Provide the (x, y) coordinate of the cell's center where the given text is located.  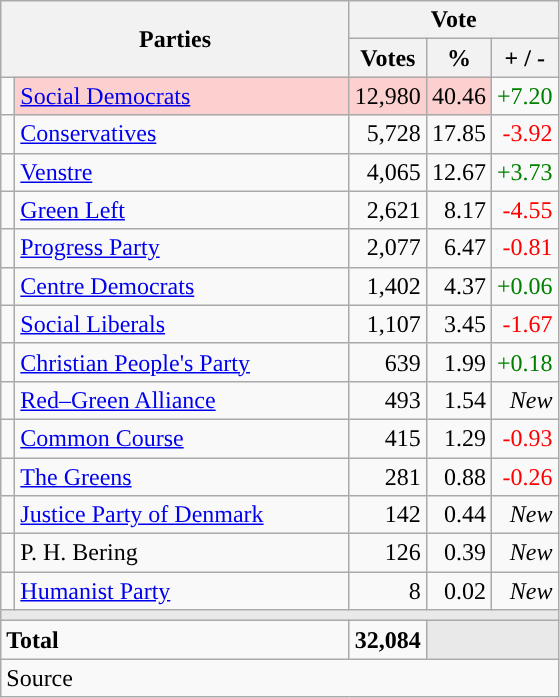
1,402 (388, 286)
126 (388, 553)
0.44 (458, 515)
17.85 (458, 134)
Conservatives (182, 134)
Justice Party of Denmark (182, 515)
+7.20 (524, 96)
-1.67 (524, 324)
Votes (388, 58)
Source (280, 678)
281 (388, 477)
Common Course (182, 438)
8.17 (458, 210)
-0.26 (524, 477)
Social Democrats (182, 96)
415 (388, 438)
+0.18 (524, 362)
1.99 (458, 362)
Vote (454, 20)
1,107 (388, 324)
+ / - (524, 58)
4,065 (388, 172)
0.39 (458, 553)
2,621 (388, 210)
1.29 (458, 438)
-0.81 (524, 248)
2,077 (388, 248)
+3.73 (524, 172)
Social Liberals (182, 324)
12.67 (458, 172)
32,084 (388, 640)
-4.55 (524, 210)
Progress Party (182, 248)
0.88 (458, 477)
6.47 (458, 248)
Total (176, 640)
Parties (176, 39)
-0.93 (524, 438)
Christian People's Party (182, 362)
40.46 (458, 96)
0.02 (458, 591)
142 (388, 515)
+0.06 (524, 286)
-3.92 (524, 134)
Green Left (182, 210)
The Greens (182, 477)
Red–Green Alliance (182, 400)
493 (388, 400)
639 (388, 362)
% (458, 58)
Humanist Party (182, 591)
5,728 (388, 134)
8 (388, 591)
Centre Democrats (182, 286)
3.45 (458, 324)
P. H. Bering (182, 553)
Venstre (182, 172)
1.54 (458, 400)
4.37 (458, 286)
12,980 (388, 96)
